Return [X, Y] of the center of cell containing provided text 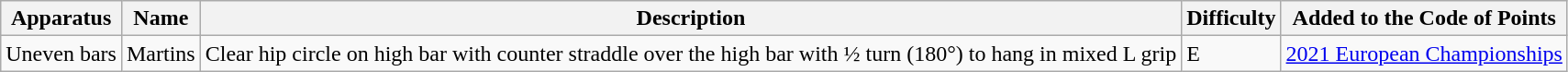
E [1231, 54]
Apparatus [61, 18]
Martins [161, 54]
Name [161, 18]
Added to the Code of Points [1424, 18]
Difficulty [1231, 18]
Clear hip circle on high bar with counter straddle over the high bar with ½ turn (180°) to hang in mixed L grip [691, 54]
2021 European Championships [1424, 54]
Description [691, 18]
Uneven bars [61, 54]
